Detect which cell encompasses the target text, then output its (X, Y) center coordinate. 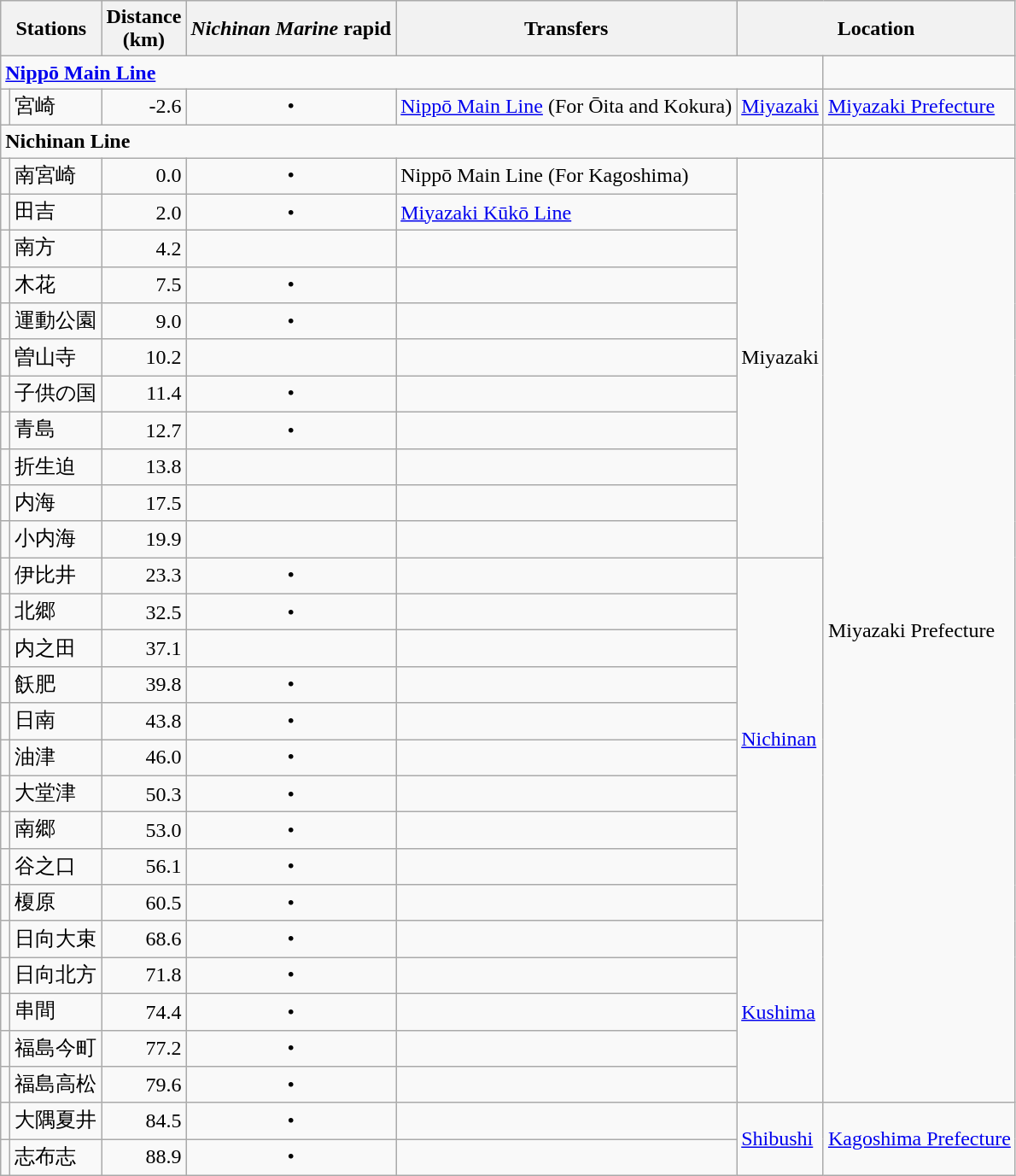
Kushima (780, 1011)
46.0 (143, 758)
北郷 (56, 611)
74.4 (143, 1011)
小内海 (56, 540)
56.1 (143, 866)
9.0 (143, 321)
日向大束 (56, 939)
Miyazaki Kūkō Line (567, 212)
Nippō Main Line (For Kagoshima) (567, 176)
Nichinan Line (412, 141)
木花 (56, 285)
50.3 (143, 794)
Kagoshima Prefecture (919, 1139)
福島高松 (56, 1085)
19.9 (143, 540)
折生迫 (56, 466)
Transfers (567, 29)
79.6 (143, 1085)
南郷 (56, 830)
11.4 (143, 395)
0.0 (143, 176)
2.0 (143, 212)
39.8 (143, 685)
宮崎 (56, 108)
志布志 (56, 1158)
77.2 (143, 1049)
青島 (56, 430)
大隅夏井 (56, 1120)
68.6 (143, 939)
南方 (56, 249)
4.2 (143, 249)
谷之口 (56, 866)
13.8 (143, 466)
37.1 (143, 649)
Distance(km) (143, 29)
榎原 (56, 904)
子供の国 (56, 395)
-2.6 (143, 108)
運動公園 (56, 321)
曽山寺 (56, 357)
Nippō Main Line (For Ōita and Kokura) (567, 108)
Nichinan (780, 740)
伊比井 (56, 576)
内之田 (56, 649)
88.9 (143, 1158)
油津 (56, 758)
17.5 (143, 504)
23.3 (143, 576)
Shibushi (780, 1139)
7.5 (143, 285)
12.7 (143, 430)
Location (876, 29)
内海 (56, 504)
43.8 (143, 721)
福島今町 (56, 1049)
53.0 (143, 830)
10.2 (143, 357)
飫肥 (56, 685)
84.5 (143, 1120)
60.5 (143, 904)
32.5 (143, 611)
南宮崎 (56, 176)
田吉 (56, 212)
串間 (56, 1011)
大堂津 (56, 794)
日南 (56, 721)
日向北方 (56, 975)
Stations (51, 29)
71.8 (143, 975)
Nippō Main Line (412, 73)
Nichinan Marine rapid (291, 29)
